Detect which cell encompasses the target text, then output its (x, y) center coordinate. 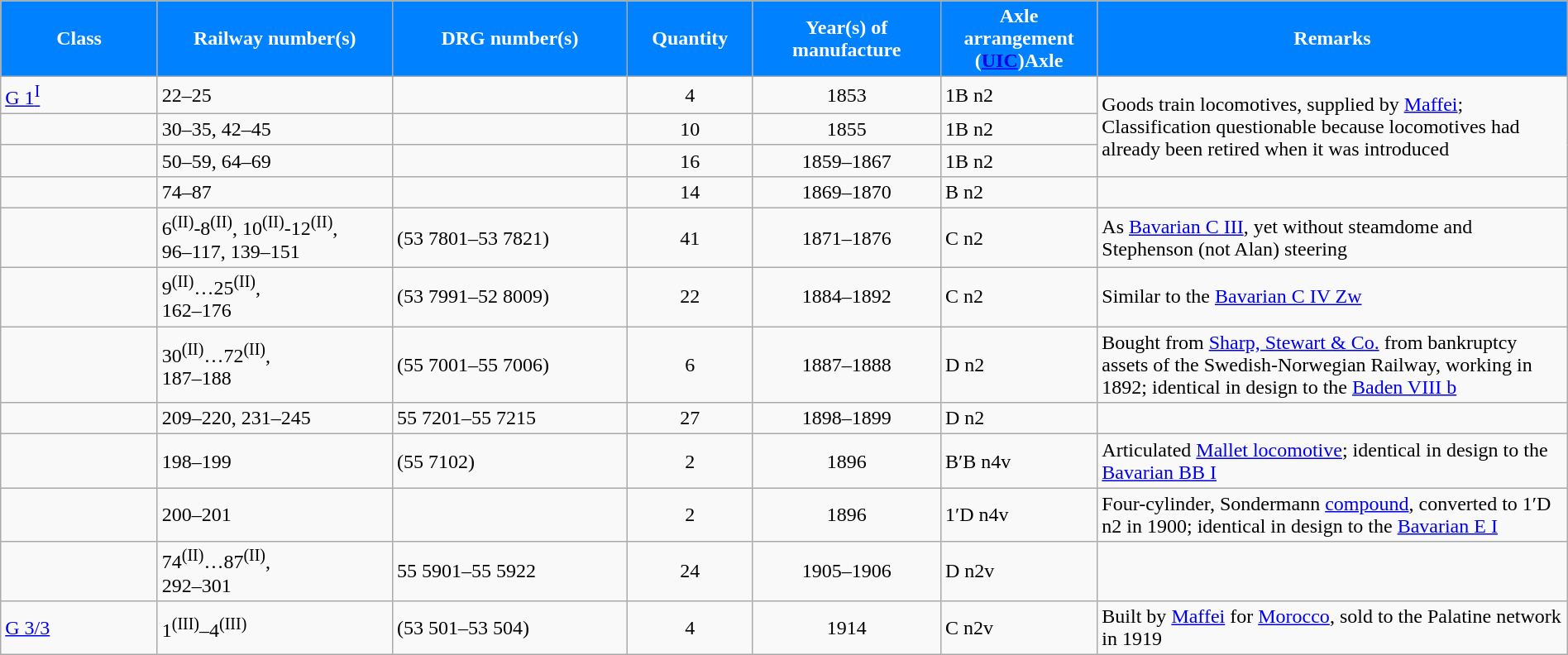
24 (691, 571)
Remarks (1332, 39)
1871–1876 (847, 238)
74–87 (275, 192)
(55 7001–55 7006) (509, 365)
Goods train locomotives, supplied by Maffei; Classification questionable because locomotives had already been retired when it was introduced (1332, 127)
1855 (847, 129)
1853 (847, 96)
Axle arrangement (UIC)Axle (1019, 39)
DRG number(s) (509, 39)
(53 501–53 504) (509, 627)
1859–1867 (847, 160)
1905–1906 (847, 571)
B n2 (1019, 192)
(53 7991–52 8009) (509, 297)
Quantity (691, 39)
D n2v (1019, 571)
1869–1870 (847, 192)
B′B n4v (1019, 461)
16 (691, 160)
1887–1888 (847, 365)
Similar to the Bavarian C IV Zw (1332, 297)
198–199 (275, 461)
6 (691, 365)
50–59, 64–69 (275, 160)
27 (691, 418)
9(II)…25(II), 162–176 (275, 297)
209–220, 231–245 (275, 418)
Four-cylinder, Sondermann compound, converted to 1′D n2 in 1900; identical in design to the Bavarian E I (1332, 514)
1(III)–4(III) (275, 627)
30–35, 42–45 (275, 129)
14 (691, 192)
Year(s) of manufacture (847, 39)
1′D n4v (1019, 514)
41 (691, 238)
Class (79, 39)
10 (691, 129)
1884–1892 (847, 297)
(55 7102) (509, 461)
22–25 (275, 96)
6(II)-8(II), 10(II)-12(II), 96–117, 139–151 (275, 238)
200–201 (275, 514)
1898–1899 (847, 418)
Articulated Mallet locomotive; identical in design to the Bavarian BB I (1332, 461)
30(II)…72(II), 187–188 (275, 365)
Railway number(s) (275, 39)
(53 7801–53 7821) (509, 238)
22 (691, 297)
Bought from Sharp, Stewart & Co. from bankruptcy assets of the Swedish-Norwegian Railway, working in 1892; identical in design to the Baden VIII b (1332, 365)
G 1I (79, 96)
55 5901–55 5922 (509, 571)
74(II)…87(II), 292–301 (275, 571)
C n2v (1019, 627)
G 3/3 (79, 627)
As Bavarian C III, yet without steamdome and Stephenson (not Alan) steering (1332, 238)
1914 (847, 627)
Built by Maffei for Morocco, sold to the Palatine network in 1919 (1332, 627)
55 7201–55 7215 (509, 418)
